Output the (X, Y) coordinate of the center of the cell containing the given text.  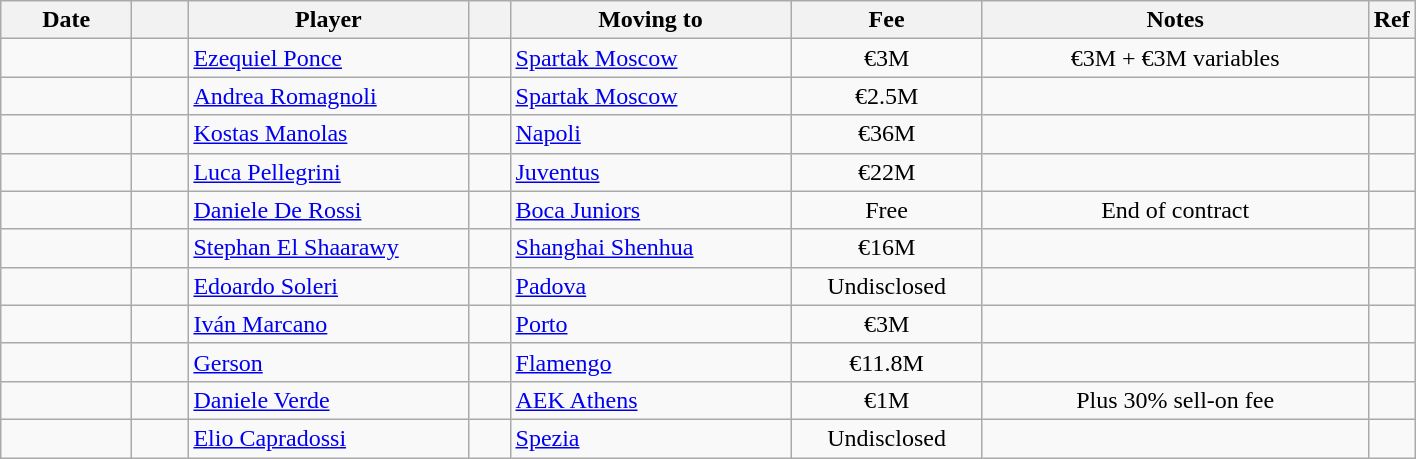
Boca Juniors (650, 210)
Plus 30% sell-on fee (1175, 400)
Padova (650, 286)
Notes (1175, 20)
€11.8M (886, 362)
€2.5M (886, 96)
Moving to (650, 20)
Player (328, 20)
Daniele De Rossi (328, 210)
€1M (886, 400)
Porto (650, 324)
Fee (886, 20)
End of contract (1175, 210)
Date (66, 20)
Napoli (650, 134)
€22M (886, 172)
€36M (886, 134)
Ezequiel Ponce (328, 58)
Kostas Manolas (328, 134)
Iván Marcano (328, 324)
Free (886, 210)
Spezia (650, 438)
Flamengo (650, 362)
Andrea Romagnoli (328, 96)
Gerson (328, 362)
Shanghai Shenhua (650, 248)
Edoardo Soleri (328, 286)
AEK Athens (650, 400)
Luca Pellegrini (328, 172)
Daniele Verde (328, 400)
€16M (886, 248)
€3M + €3M variables (1175, 58)
Juventus (650, 172)
Elio Capradossi (328, 438)
Ref (1392, 20)
Stephan El Shaarawy (328, 248)
